Identify which cell holds the provided text, then report its (x, y) central coordinate. 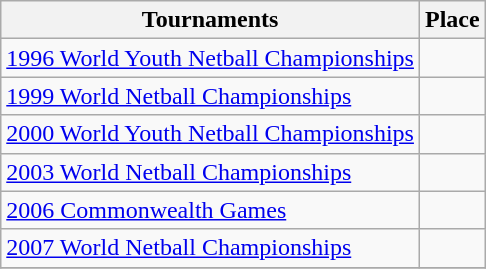
Tournaments (210, 20)
2007 World Netball Championships (210, 248)
1999 World Netball Championships (210, 96)
2003 World Netball Championships (210, 172)
1996 World Youth Netball Championships (210, 58)
2006 Commonwealth Games (210, 210)
Place (452, 20)
2000 World Youth Netball Championships (210, 134)
